Detect which cell encompasses the target text, then output its (x, y) center coordinate. 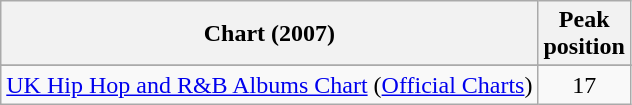
Peakposition (584, 34)
UK Hip Hop and R&B Albums Chart (Official Charts) (270, 85)
17 (584, 85)
Chart (2007) (270, 34)
